Search for the cell housing the specified text and yield its [X, Y] center coordinate. 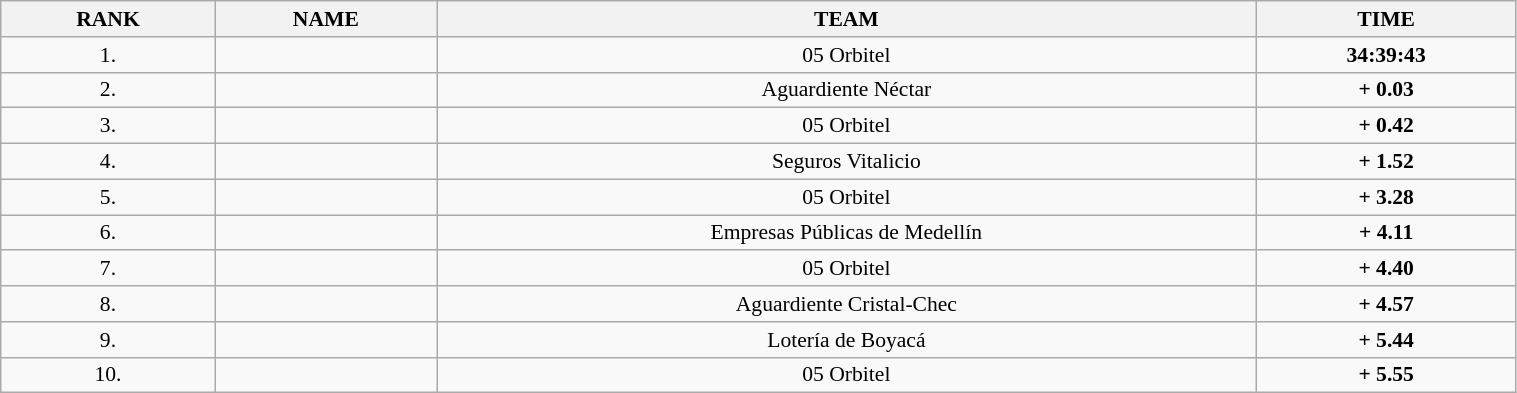
+ 5.44 [1386, 340]
7. [108, 269]
+ 1.52 [1386, 162]
2. [108, 90]
3. [108, 126]
+ 4.40 [1386, 269]
34:39:43 [1386, 55]
+ 4.11 [1386, 233]
8. [108, 304]
6. [108, 233]
+ 0.42 [1386, 126]
Empresas Públicas de Medellín [847, 233]
TEAM [847, 19]
RANK [108, 19]
1. [108, 55]
Seguros Vitalicio [847, 162]
TIME [1386, 19]
Aguardiente Cristal-Chec [847, 304]
10. [108, 375]
5. [108, 197]
Lotería de Boyacá [847, 340]
Aguardiente Néctar [847, 90]
+ 0.03 [1386, 90]
+ 4.57 [1386, 304]
4. [108, 162]
+ 3.28 [1386, 197]
9. [108, 340]
NAME [326, 19]
+ 5.55 [1386, 375]
